Return the [X, Y] coordinate for the center point of the cell that contains the specified text.  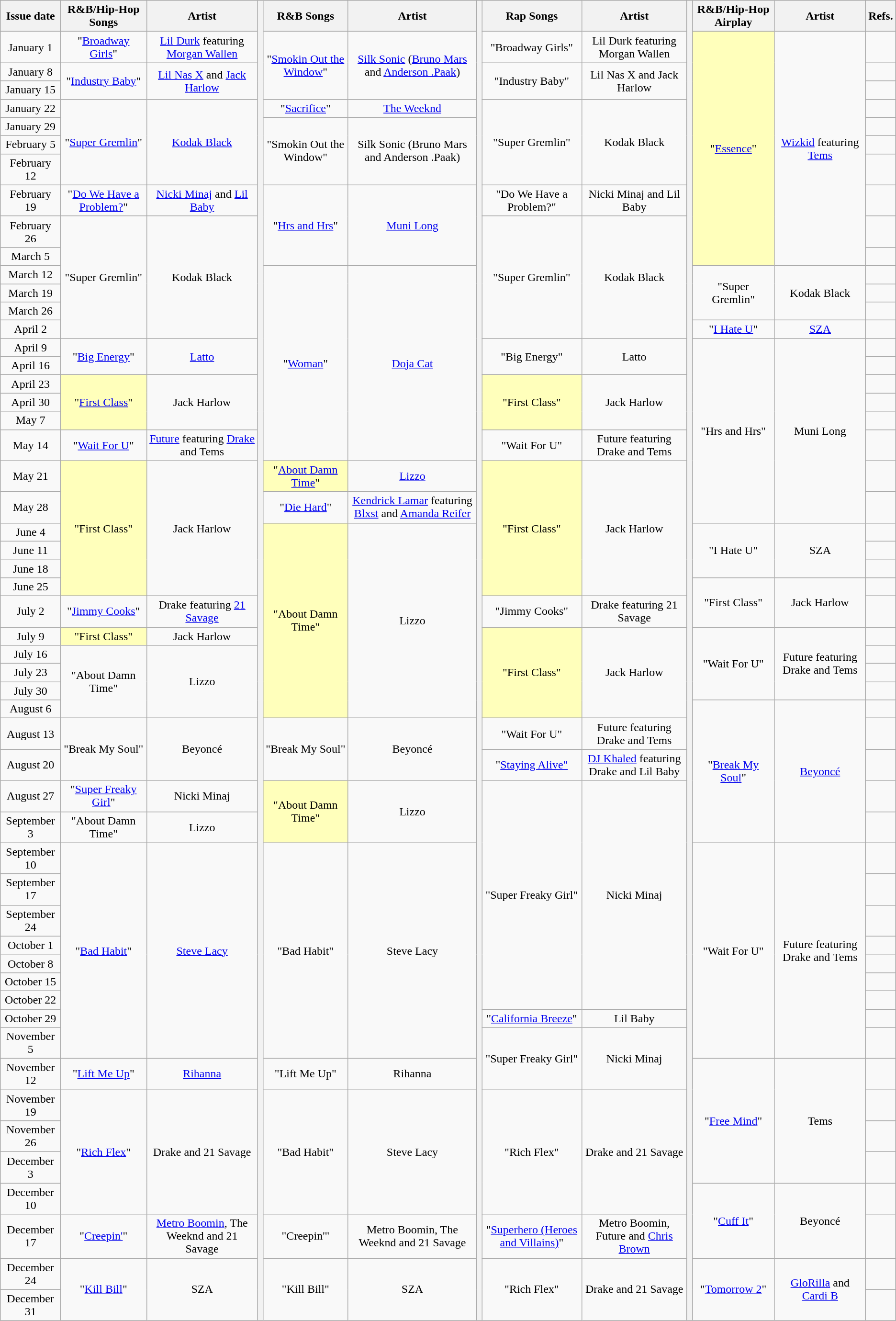
November 26 [31, 1137]
July 30 [31, 691]
February 19 [31, 200]
August 20 [31, 765]
"Die Hard" [305, 508]
July 9 [31, 636]
"Tomorrow 2" [733, 1289]
R&B/Hip-Hop Airplay [733, 16]
April 2 [31, 329]
September 10 [31, 858]
June 11 [31, 550]
April 23 [31, 384]
GloRilla and Cardi B [820, 1289]
April 9 [31, 348]
September 17 [31, 890]
"Sacrifice" [305, 108]
The Weeknd [412, 108]
November 19 [31, 1105]
September 3 [31, 827]
February 5 [31, 145]
Metro Boomin, Future and Chris Brown [634, 1236]
"Woman" [305, 363]
December 31 [31, 1305]
December 17 [31, 1236]
August 6 [31, 709]
October 1 [31, 945]
April 30 [31, 402]
June 18 [31, 568]
Lil Baby [634, 1018]
August 27 [31, 796]
April 16 [31, 366]
Tems [820, 1121]
March 19 [31, 293]
January 15 [31, 90]
October 8 [31, 963]
May 28 [31, 508]
Wizkid featuring Tems [820, 148]
July 23 [31, 673]
July 16 [31, 655]
Refs. [881, 16]
R&B Songs [305, 16]
July 2 [31, 611]
September 24 [31, 920]
"Staying Alive" [532, 765]
February 12 [31, 169]
January 22 [31, 108]
October 15 [31, 982]
December 24 [31, 1274]
June 4 [31, 532]
Kendrick Lamar featuring Blxst and Amanda Reifer [412, 508]
October 29 [31, 1018]
December 3 [31, 1167]
November 12 [31, 1074]
August 13 [31, 734]
DJ Khaled featuring Drake and Lil Baby [634, 765]
R&B/Hip-Hop Songs [103, 16]
February 26 [31, 232]
Issue date [31, 16]
"Superhero (Heroes and Villains)" [532, 1236]
"Essence" [733, 148]
"California Breeze" [532, 1018]
March 12 [31, 274]
"Cuff It" [733, 1221]
May 21 [31, 476]
January 1 [31, 47]
June 25 [31, 587]
January 29 [31, 126]
May 7 [31, 420]
"Free Mind" [733, 1121]
May 14 [31, 445]
November 5 [31, 1043]
January 8 [31, 72]
Doja Cat [412, 363]
March 26 [31, 311]
Rap Songs [532, 16]
December 10 [31, 1199]
March 5 [31, 256]
October 22 [31, 1000]
